From the cell containing the given text, extract its center point as [x, y] coordinate. 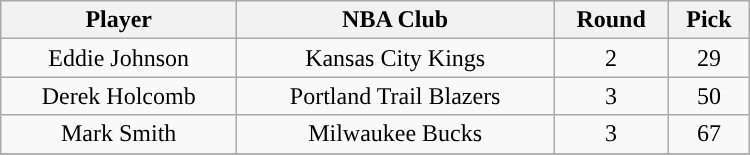
Player [119, 20]
Mark Smith [119, 134]
Eddie Johnson [119, 58]
2 [612, 58]
NBA Club [396, 20]
29 [710, 58]
67 [710, 134]
Derek Holcomb [119, 96]
50 [710, 96]
Round [612, 20]
Portland Trail Blazers [396, 96]
Milwaukee Bucks [396, 134]
Kansas City Kings [396, 58]
Pick [710, 20]
